Return (x, y) of the center of cell containing provided text 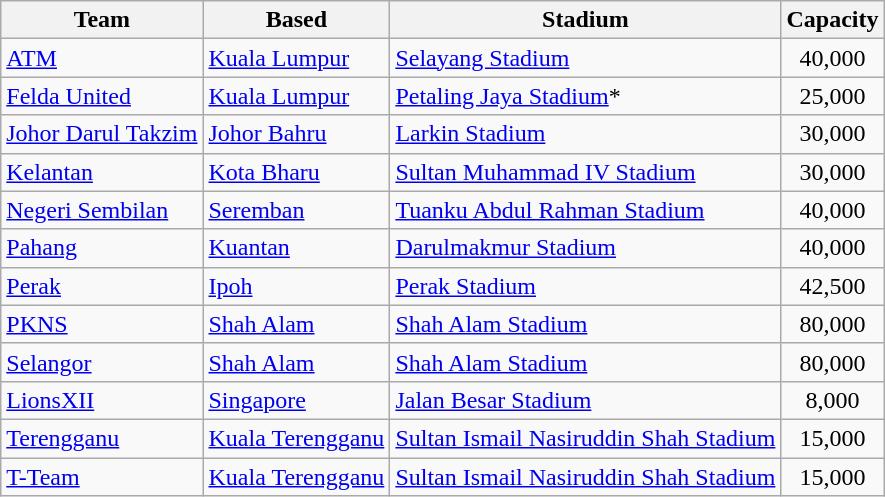
Stadium (586, 20)
42,500 (832, 286)
LionsXII (102, 400)
ATM (102, 58)
Darulmakmur Stadium (586, 248)
Perak Stadium (586, 286)
8,000 (832, 400)
Kota Bharu (296, 172)
Singapore (296, 400)
Ipoh (296, 286)
Selayang Stadium (586, 58)
Terengganu (102, 438)
Team (102, 20)
Jalan Besar Stadium (586, 400)
Kuantan (296, 248)
Seremban (296, 210)
Selangor (102, 362)
Capacity (832, 20)
Perak (102, 286)
Pahang (102, 248)
Johor Darul Takzim (102, 134)
PKNS (102, 324)
Felda United (102, 96)
Petaling Jaya Stadium* (586, 96)
Sultan Muhammad IV Stadium (586, 172)
Kelantan (102, 172)
Tuanku Abdul Rahman Stadium (586, 210)
25,000 (832, 96)
Larkin Stadium (586, 134)
T-Team (102, 477)
Negeri Sembilan (102, 210)
Based (296, 20)
Johor Bahru (296, 134)
